Return the [X, Y] coordinate for the center point of the cell that contains the specified text.  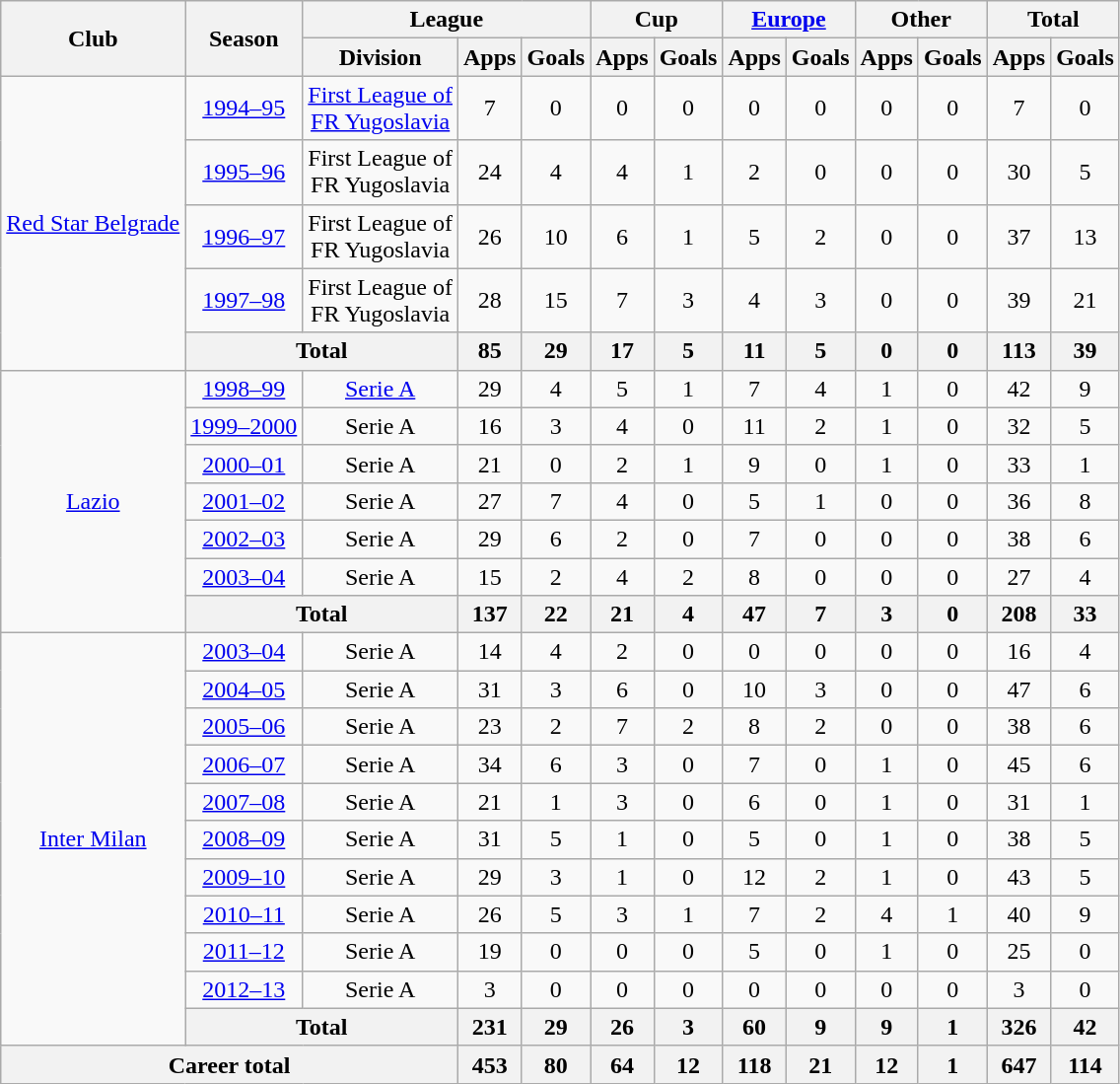
2012–13 [245, 989]
1995–96 [245, 172]
32 [1018, 426]
40 [1018, 914]
Inter Milan [93, 840]
Other [921, 20]
137 [490, 614]
Europe [789, 20]
2001–02 [245, 501]
231 [490, 1027]
64 [622, 1064]
1998–99 [245, 389]
19 [490, 952]
Division [381, 57]
2011–12 [245, 952]
22 [556, 614]
1999–2000 [245, 426]
2007–08 [245, 802]
23 [490, 727]
Lazio [93, 501]
1996–97 [245, 237]
2002–03 [245, 539]
Season [245, 38]
37 [1018, 237]
2000–01 [245, 464]
13 [1085, 237]
2006–07 [245, 764]
Club [93, 38]
14 [490, 652]
2009–10 [245, 877]
17 [622, 351]
647 [1018, 1064]
28 [490, 300]
1997–98 [245, 300]
113 [1018, 351]
453 [490, 1064]
114 [1085, 1064]
208 [1018, 614]
30 [1018, 172]
25 [1018, 952]
2010–11 [245, 914]
2004–05 [245, 689]
1994–95 [245, 108]
43 [1018, 877]
24 [490, 172]
Red Star Belgrade [93, 223]
Cup [657, 20]
2008–09 [245, 839]
326 [1018, 1027]
60 [754, 1027]
36 [1018, 501]
45 [1018, 764]
85 [490, 351]
League [447, 20]
80 [556, 1064]
34 [490, 764]
118 [754, 1064]
2005–06 [245, 727]
Career total [230, 1064]
